Identify which cell holds the provided text, then report its [X, Y] central coordinate. 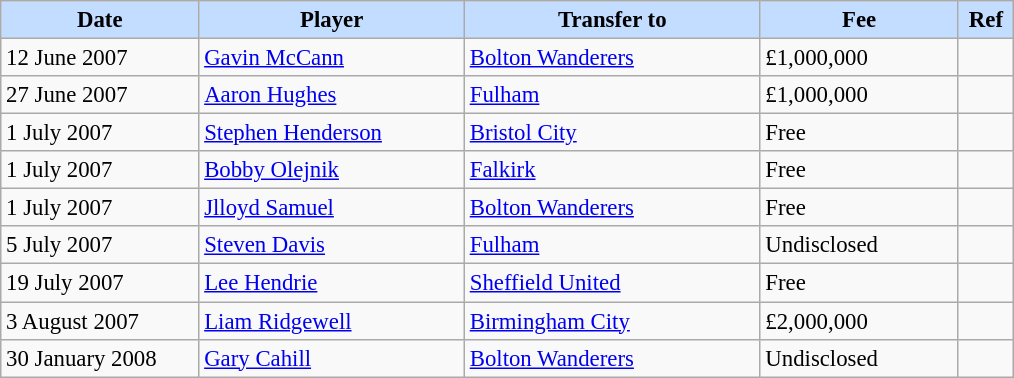
Birmingham City [612, 321]
5 July 2007 [100, 245]
Date [100, 20]
Bristol City [612, 133]
Liam Ridgewell [332, 321]
19 July 2007 [100, 283]
Fee [859, 20]
Sheffield United [612, 283]
3 August 2007 [100, 321]
Gary Cahill [332, 358]
Ref [986, 20]
Jlloyd Samuel [332, 208]
27 June 2007 [100, 95]
12 June 2007 [100, 58]
Aaron Hughes [332, 95]
Falkirk [612, 170]
Player [332, 20]
Bobby Olejnik [332, 170]
30 January 2008 [100, 358]
Steven Davis [332, 245]
Lee Hendrie [332, 283]
Transfer to [612, 20]
Stephen Henderson [332, 133]
£2,000,000 [859, 321]
Gavin McCann [332, 58]
